Pinpoint the cell where the given text exists, returning its (x, y) midpoint coordinate. 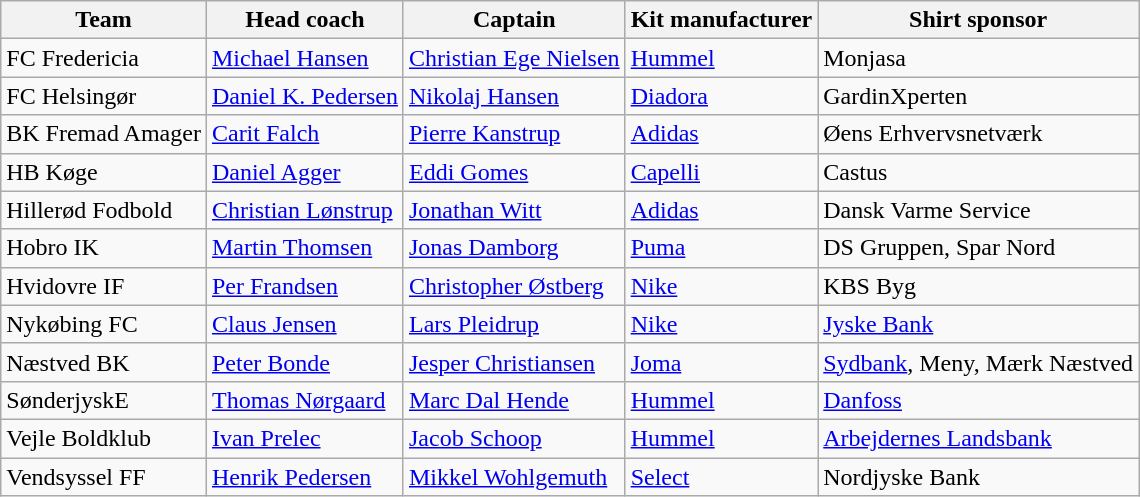
Nykøbing FC (104, 324)
Team (104, 20)
Carit Falch (304, 134)
BK Fremad Amager (104, 134)
Hobro IK (104, 248)
Mikkel Wohlgemuth (514, 477)
Jonathan Witt (514, 210)
DS Gruppen, Spar Nord (978, 248)
Jacob Schoop (514, 438)
SønderjyskE (104, 400)
Sydbank, Meny, Mærk Næstved (978, 362)
Jonas Damborg (514, 248)
Dansk Varme Service (978, 210)
Head coach (304, 20)
Ivan Prelec (304, 438)
Christian Lønstrup (304, 210)
Claus Jensen (304, 324)
Daniel K. Pedersen (304, 96)
Select (722, 477)
Joma (722, 362)
Nordjyske Bank (978, 477)
Kit manufacturer (722, 20)
Martin Thomsen (304, 248)
Peter Bonde (304, 362)
Vendsyssel FF (104, 477)
Danfoss (978, 400)
Castus (978, 172)
Lars Pleidrup (514, 324)
Hvidovre IF (104, 286)
Øens Erhvervsnetværk (978, 134)
Christopher Østberg (514, 286)
Arbejdernes Landsbank (978, 438)
Shirt sponsor (978, 20)
Marc Dal Hende (514, 400)
Per Frandsen (304, 286)
Eddi Gomes (514, 172)
Thomas Nørgaard (304, 400)
FC Fredericia (104, 58)
Nikolaj Hansen (514, 96)
Henrik Pedersen (304, 477)
Puma (722, 248)
Jyske Bank (978, 324)
Capelli (722, 172)
HB Køge (104, 172)
KBS Byg (978, 286)
Diadora (722, 96)
Pierre Kanstrup (514, 134)
Monjasa (978, 58)
FC Helsingør (104, 96)
Daniel Agger (304, 172)
GardinXperten (978, 96)
Captain (514, 20)
Vejle Boldklub (104, 438)
Michael Hansen (304, 58)
Christian Ege Nielsen (514, 58)
Hillerød Fodbold (104, 210)
Jesper Christiansen (514, 362)
Næstved BK (104, 362)
